Find where the given text appears and provide that cell's center as [x, y] coordinate. 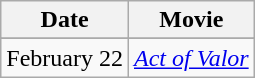
Movie [191, 20]
February 22 [65, 58]
Act of Valor [191, 58]
Date [65, 20]
